Identify which cell holds the provided text, then report its (X, Y) central coordinate. 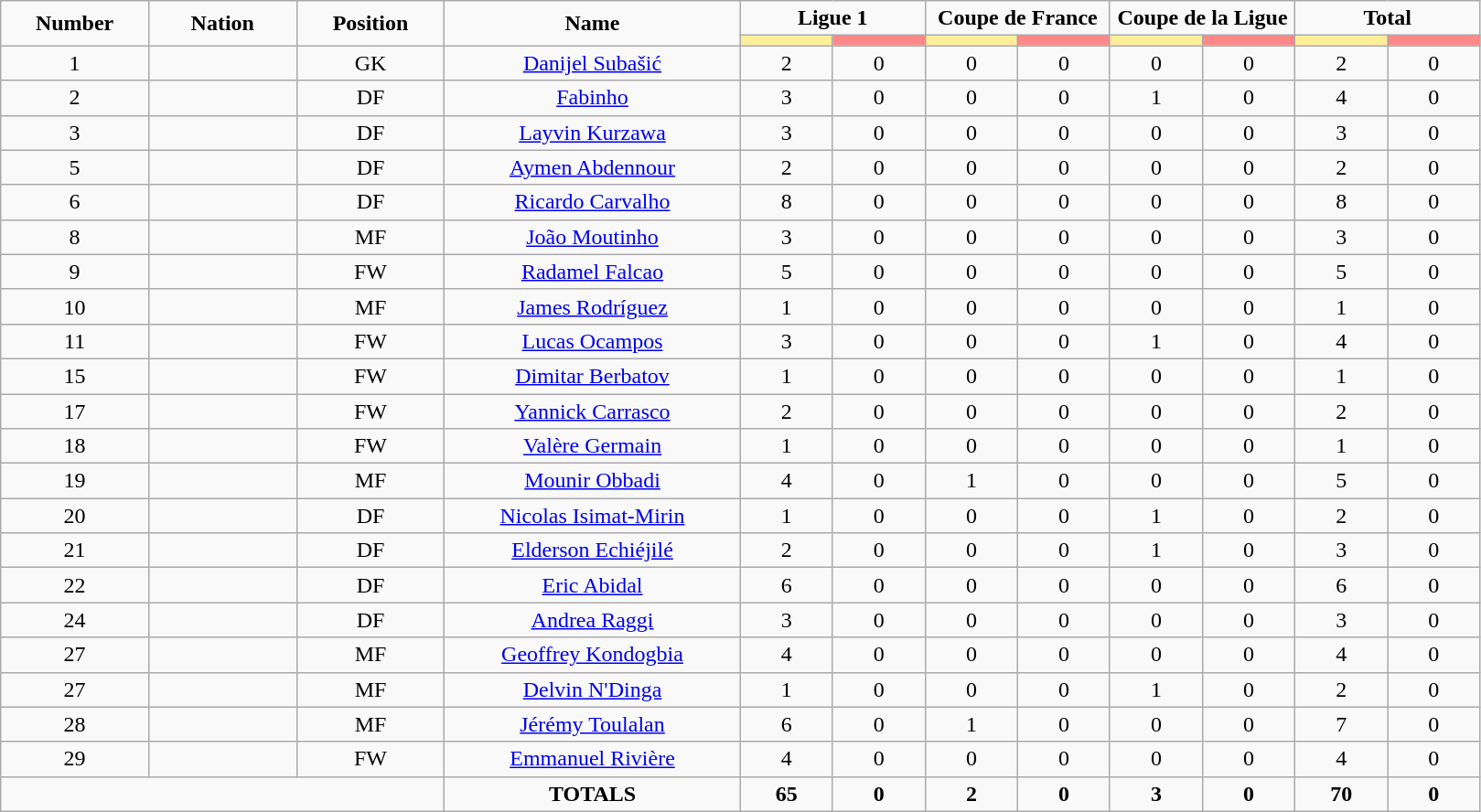
Number (75, 24)
Ricardo Carvalho (593, 202)
James Rodríguez (593, 306)
Danijel Subašić (593, 63)
Ligue 1 (832, 18)
Eric Abidal (593, 585)
17 (75, 411)
Radamel Falcao (593, 272)
21 (75, 550)
Fabinho (593, 98)
Dimitar Berbatov (593, 376)
Jérémy Toulalan (593, 724)
70 (1341, 794)
11 (75, 341)
Coupe de la Ligue (1202, 18)
65 (787, 794)
Nation (222, 24)
Mounir Obbadi (593, 481)
João Moutinho (593, 237)
GK (370, 63)
Lucas Ocampos (593, 341)
Coupe de France (1017, 18)
15 (75, 376)
18 (75, 446)
22 (75, 585)
TOTALS (593, 794)
Nicolas Isimat-Mirin (593, 516)
Elderson Echiéjilé (593, 550)
Yannick Carrasco (593, 411)
Geoffrey Kondogbia (593, 655)
Emmanuel Rivière (593, 759)
Aymen Abdennour (593, 167)
Layvin Kurzawa (593, 133)
Total (1388, 18)
Andrea Raggi (593, 620)
20 (75, 516)
Valère Germain (593, 446)
7 (1341, 724)
9 (75, 272)
Delvin N'Dinga (593, 689)
10 (75, 306)
Position (370, 24)
19 (75, 481)
29 (75, 759)
28 (75, 724)
24 (75, 620)
Name (593, 24)
